Locate the cell with the specified text and output its [X, Y] center coordinate. 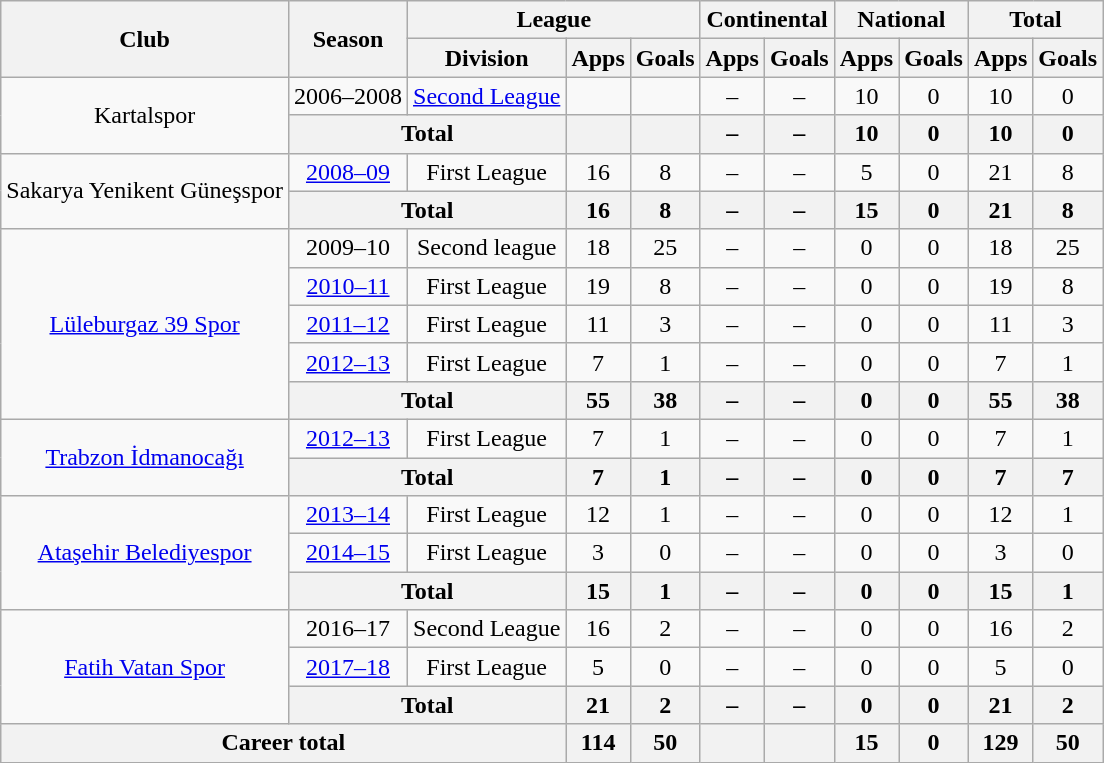
2010–11 [348, 286]
Fatih Vatan Spor [145, 667]
Season [348, 39]
2008–09 [348, 172]
2013–14 [348, 515]
2016–17 [348, 629]
National [901, 20]
2006–2008 [348, 96]
Lüleburgaz 39 Spor [145, 324]
129 [1000, 743]
Club [145, 39]
2011–12 [348, 324]
Trabzon İdmanocağı [145, 457]
Career total [284, 743]
Sakarya Yenikent Güneşspor [145, 191]
2009–10 [348, 248]
114 [598, 743]
2017–18 [348, 667]
2014–15 [348, 553]
Ataşehir Belediyespor [145, 553]
Continental [767, 20]
Second league [487, 248]
League [554, 20]
Division [487, 58]
Kartalspor [145, 115]
